Find where the given text appears and provide that cell's center as [X, Y] coordinate. 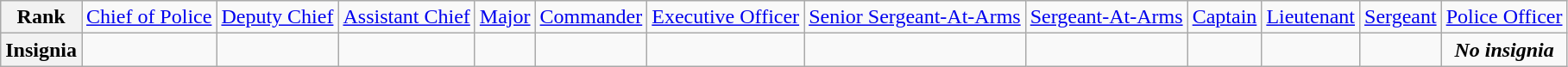
Insignia [41, 50]
Assistant Chief [406, 17]
Sergeant [1401, 17]
Commander [591, 17]
Senior Sergeant-At-Arms [915, 17]
Lieutenant [1311, 17]
Chief of Police [149, 17]
Police Officer [1504, 17]
Major [505, 17]
Captain [1225, 17]
Sergeant-At-Arms [1106, 17]
Deputy Chief [278, 17]
Executive Officer [726, 17]
Rank [41, 17]
No insignia [1504, 50]
